Locate the cell with the specified text and output its (X, Y) center coordinate. 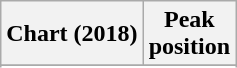
Peakposition (189, 34)
Chart (2018) (72, 34)
